Extract the [X, Y] coordinate from the center of the cell holding the provided text.  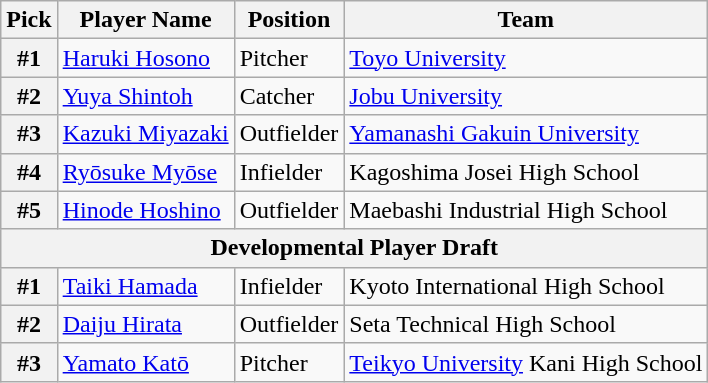
#5 [29, 210]
Yamanashi Gakuin University [526, 134]
Hinode Hoshino [146, 210]
Maebashi Industrial High School [526, 210]
Teikyo University Kani High School [526, 362]
Catcher [289, 96]
Pick [29, 20]
Developmental Player Draft [354, 248]
Position [289, 20]
Team [526, 20]
Toyo University [526, 58]
Player Name [146, 20]
Yamato Katō [146, 362]
Seta Technical High School [526, 324]
Kazuki Miyazaki [146, 134]
#4 [29, 172]
Haruki Hosono [146, 58]
Taiki Hamada [146, 286]
Ryōsuke Myōse [146, 172]
Daiju Hirata [146, 324]
Jobu University [526, 96]
Kagoshima Josei High School [526, 172]
Kyoto International High School [526, 286]
Yuya Shintoh [146, 96]
